Identify which cell holds the provided text, then report its [x, y] central coordinate. 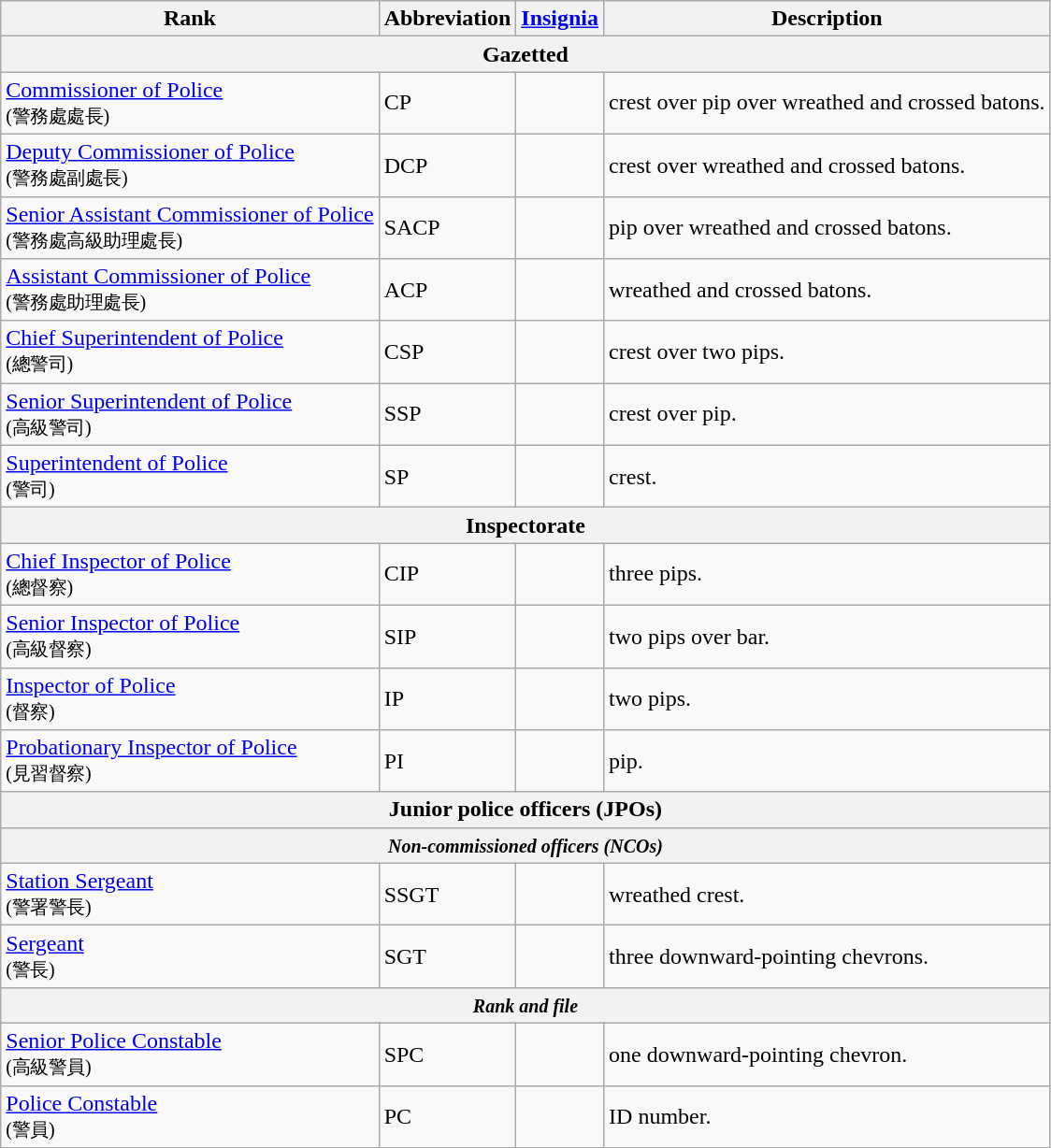
Sergeant (警長) [190, 957]
SP [447, 477]
Rank and file [525, 1005]
SPC [447, 1055]
PI [447, 761]
SSGT [447, 894]
Abbreviation [447, 19]
Senior Assistant Commissioner of Police (警務處高級助理處長) [190, 228]
three downward-pointing chevrons. [828, 957]
Police Constable (警員) [190, 1116]
Superintendent of Police (警司) [190, 477]
CSP [447, 352]
SSP [447, 415]
SACP [447, 228]
Inspector of Police (督察) [190, 699]
CIP [447, 574]
SGT [447, 957]
two pips. [828, 699]
three pips. [828, 574]
Probationary Inspector of Police (見習督察) [190, 761]
Junior police officers (JPOs) [525, 810]
Chief Inspector of Police (總督察) [190, 574]
SIP [447, 636]
ACP [447, 290]
Senior Superintendent of Police (高級警司) [190, 415]
Rank [190, 19]
Deputy Commissioner of Police (警務處副處長) [190, 165]
two pips over bar. [828, 636]
IP [447, 699]
Chief Superintendent of Police (總警司) [190, 352]
Non-commissioned officers (NCOs) [525, 845]
Inspectorate [525, 525]
Senior Police Constable (高級警員) [190, 1055]
DCP [447, 165]
crest over two pips. [828, 352]
crest. [828, 477]
Assistant Commissioner of Police (警務處助理處長) [190, 290]
Station Sergeant (警署警長) [190, 894]
PC [447, 1116]
Insignia [560, 19]
CP [447, 103]
crest over pip over wreathed and crossed batons. [828, 103]
Gazetted [525, 54]
crest over wreathed and crossed batons. [828, 165]
crest over pip. [828, 415]
Senior Inspector of Police (高級督察) [190, 636]
pip. [828, 761]
wreathed crest. [828, 894]
Description [828, 19]
ID number. [828, 1116]
one downward-pointing chevron. [828, 1055]
pip over wreathed and crossed batons. [828, 228]
wreathed and crossed batons. [828, 290]
Commissioner of Police (警務處處長) [190, 103]
